Detect which cell encompasses the target text, then output its [x, y] center coordinate. 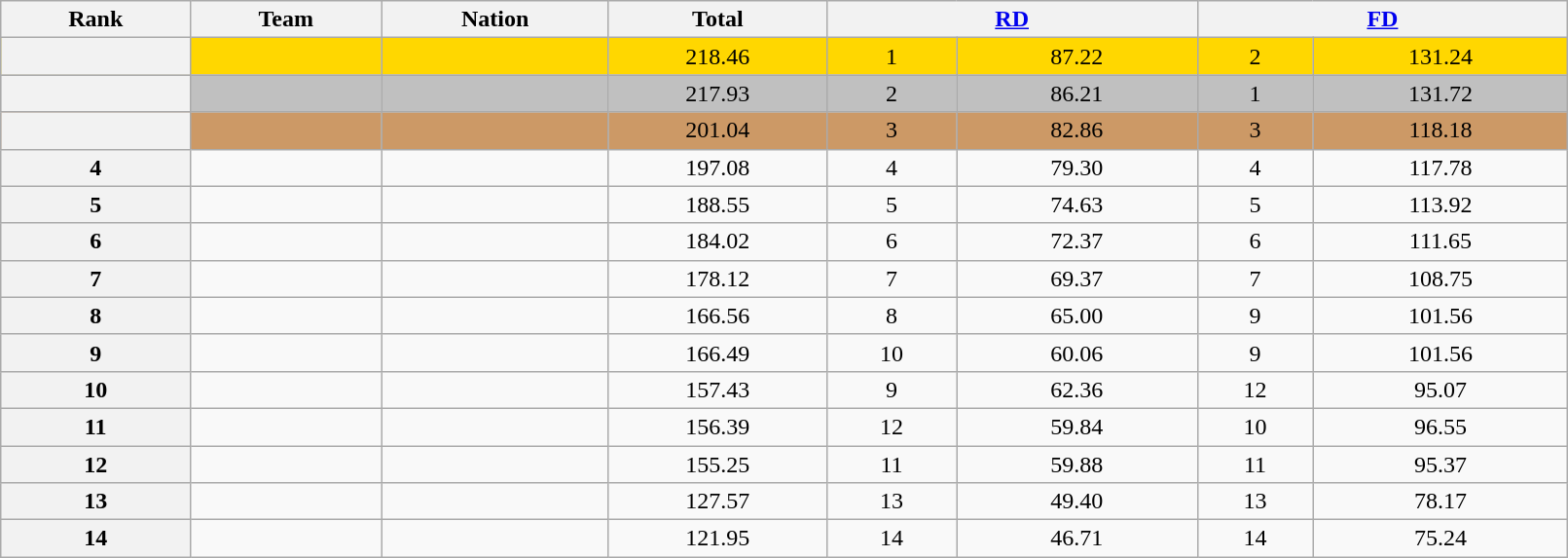
155.25 [717, 465]
69.37 [1076, 279]
201.04 [717, 130]
FD [1382, 19]
166.49 [717, 353]
60.06 [1076, 353]
74.63 [1076, 205]
131.72 [1440, 93]
Team [286, 19]
75.24 [1440, 539]
49.40 [1076, 502]
131.24 [1440, 56]
111.65 [1440, 242]
166.56 [717, 316]
Nation [495, 19]
178.12 [717, 279]
118.18 [1440, 130]
96.55 [1440, 427]
121.95 [717, 539]
78.17 [1440, 502]
65.00 [1076, 316]
156.39 [717, 427]
95.07 [1440, 390]
79.30 [1076, 167]
Rank [95, 19]
72.37 [1076, 242]
188.55 [717, 205]
87.22 [1076, 56]
82.86 [1076, 130]
RD [1012, 19]
46.71 [1076, 539]
108.75 [1440, 279]
62.36 [1076, 390]
Total [717, 19]
95.37 [1440, 465]
127.57 [717, 502]
59.88 [1076, 465]
59.84 [1076, 427]
217.93 [717, 93]
86.21 [1076, 93]
117.78 [1440, 167]
184.02 [717, 242]
197.08 [717, 167]
218.46 [717, 56]
113.92 [1440, 205]
157.43 [717, 390]
